Locate the cell with the specified text and output its [x, y] center coordinate. 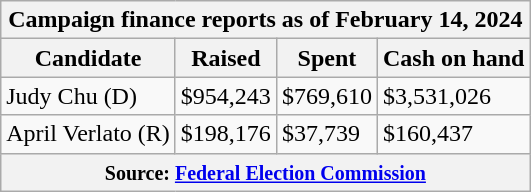
Judy Chu (D) [88, 96]
$198,176 [226, 134]
April Verlato (R) [88, 134]
Raised [226, 58]
$37,739 [326, 134]
$160,437 [453, 134]
Cash on hand [453, 58]
Spent [326, 58]
Source: Federal Election Commission [266, 172]
Campaign finance reports as of February 14, 2024 [266, 20]
$954,243 [226, 96]
$3,531,026 [453, 96]
$769,610 [326, 96]
Candidate [88, 58]
